For the text-containing cell, return its midpoint in (X, Y) coordinate format. 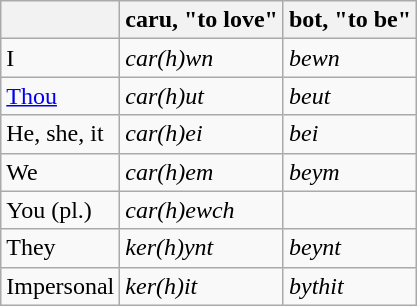
caru, "to love" (202, 20)
car(h)ei (202, 134)
ker(h)it (202, 286)
Thou (60, 96)
bei (350, 134)
We (60, 172)
You (pl.) (60, 210)
Impersonal (60, 286)
car(h)wn (202, 58)
beynt (350, 248)
They (60, 248)
beym (350, 172)
bot, "to be" (350, 20)
ker(h)ynt (202, 248)
I (60, 58)
car(h)ut (202, 96)
car(h)em (202, 172)
bythit (350, 286)
car(h)ewch (202, 210)
He, she, it (60, 134)
bewn (350, 58)
beut (350, 96)
